For the text-containing cell, return its midpoint in (x, y) coordinate format. 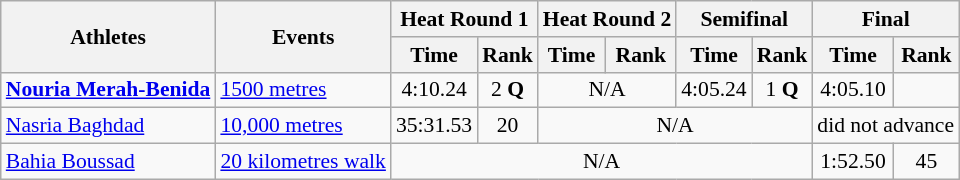
Events (303, 36)
1500 metres (303, 90)
20 (508, 126)
Final (886, 19)
35:31.53 (434, 126)
Athletes (108, 36)
Nouria Merah-Benida (108, 90)
Bahia Boussad (108, 162)
4:05.24 (714, 90)
1:52.50 (852, 162)
4:05.10 (852, 90)
20 kilometres walk (303, 162)
did not advance (886, 126)
4:10.24 (434, 90)
Heat Round 2 (607, 19)
2 Q (508, 90)
Heat Round 1 (464, 19)
Nasria Baghdad (108, 126)
45 (926, 162)
10,000 metres (303, 126)
Semifinal (744, 19)
1 Q (782, 90)
